Determine the (X, Y) coordinate at the center of the cell enclosing the given text.  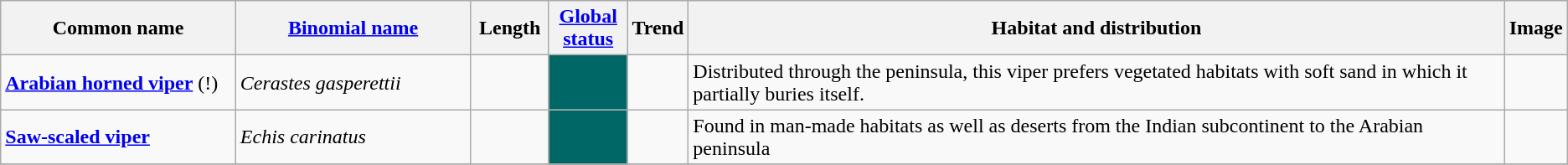
Common name (119, 28)
Global status (588, 28)
Length (510, 28)
Distributed through the peninsula, this viper prefers vegetated habitats with soft sand in which it partially buries itself. (1096, 82)
Habitat and distribution (1096, 28)
Image (1536, 28)
Trend (658, 28)
Found in man-made habitats as well as deserts from the Indian subcontinent to the Arabian peninsula (1096, 137)
Saw-scaled viper (119, 137)
Echis carinatus (353, 137)
Cerastes gasperettii (353, 82)
Arabian horned viper (!) (119, 82)
Binomial name (353, 28)
